Extract the (x, y) coordinate from the center of the cell holding the provided text.  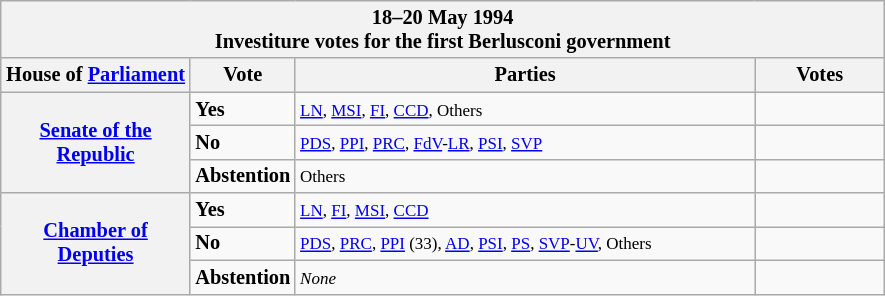
Vote (242, 75)
PDS, PPI, PRC, FdV-LR, PSI, SVP (525, 142)
18–20 May 1994Investiture votes for the first Berlusconi government (443, 29)
None (525, 277)
PDS, PRC, PPI (33), AD, PSI, PS, SVP-UV, Others (525, 243)
Chamber of Deputies (96, 244)
Votes (820, 75)
LN, MSI, FI, CCD, Others (525, 109)
LN, FI, MSI, CCD (525, 210)
Senate of the Republic (96, 142)
Parties (525, 75)
House of Parliament (96, 75)
Others (525, 176)
